Output the [x, y] coordinate of the center of the cell containing the given text.  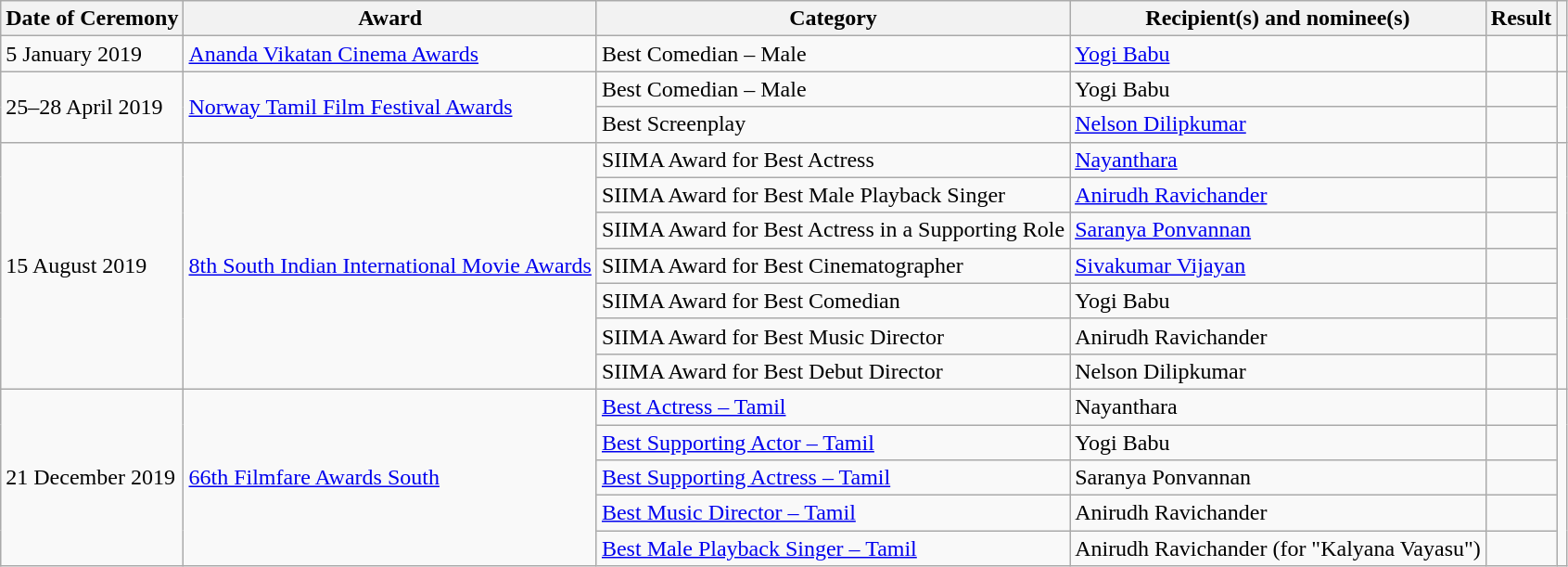
Anirudh Ravichander (for "Kalyana Vayasu") [1278, 548]
21 December 2019 [93, 477]
Ananda Vikatan Cinema Awards [389, 54]
25–28 April 2019 [93, 107]
SIIMA Award for Best Actress [833, 160]
Award [389, 19]
Best Screenplay [833, 124]
SIIMA Award for Best Male Playback Singer [833, 195]
SIIMA Award for Best Cinematographer [833, 265]
15 August 2019 [93, 265]
Category [833, 19]
Recipient(s) and nominee(s) [1278, 19]
Best Supporting Actress – Tamil [833, 478]
SIIMA Award for Best Music Director [833, 336]
Sivakumar Vijayan [1278, 265]
Best Supporting Actor – Tamil [833, 443]
Result [1521, 19]
SIIMA Award for Best Comedian [833, 301]
SIIMA Award for Best Actress in a Supporting Role [833, 230]
Best Male Playback Singer – Tamil [833, 548]
Best Music Director – Tamil [833, 513]
Best Actress – Tamil [833, 406]
Date of Ceremony [93, 19]
66th Filmfare Awards South [389, 477]
5 January 2019 [93, 54]
8th South Indian International Movie Awards [389, 265]
SIIMA Award for Best Debut Director [833, 371]
Norway Tamil Film Festival Awards [389, 107]
